From the cell containing the given text, extract its center point as (X, Y) coordinate. 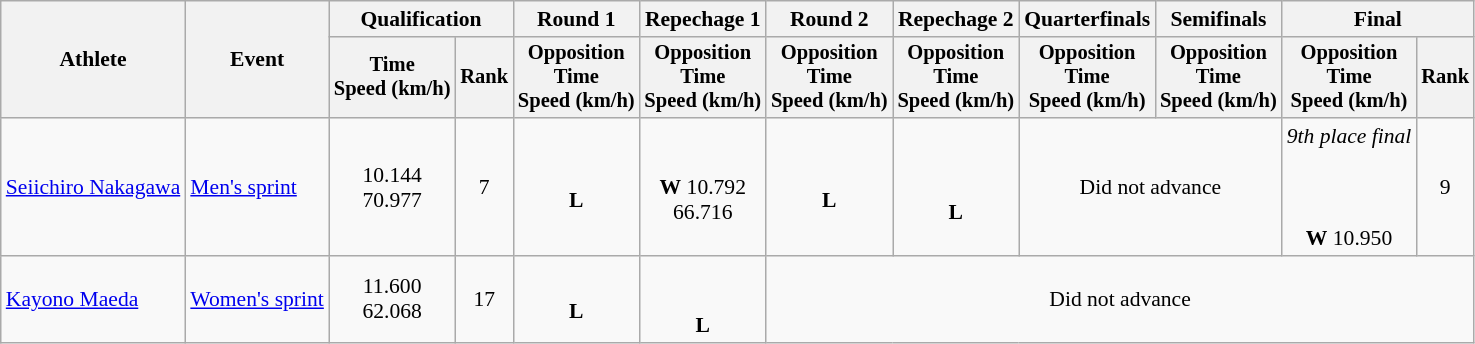
Round 1 (576, 19)
9 (1445, 187)
Round 2 (830, 19)
W 10.79266.716 (704, 187)
Event (257, 60)
Kayono Maeda (94, 300)
9th place finalW 10.950 (1350, 187)
Women's sprint (257, 300)
Semifinals (1218, 19)
Athlete (94, 60)
Qualification (421, 19)
Repechage 2 (956, 19)
Quarterfinals (1087, 19)
10.14470.977 (392, 187)
Men's sprint (257, 187)
Final (1378, 19)
11.60062.068 (392, 300)
Repechage 1 (704, 19)
Seiichiro Nakagawa (94, 187)
TimeSpeed (km/h) (392, 78)
7 (484, 187)
17 (484, 300)
